Locate the cell with the specified text and output its [x, y] center coordinate. 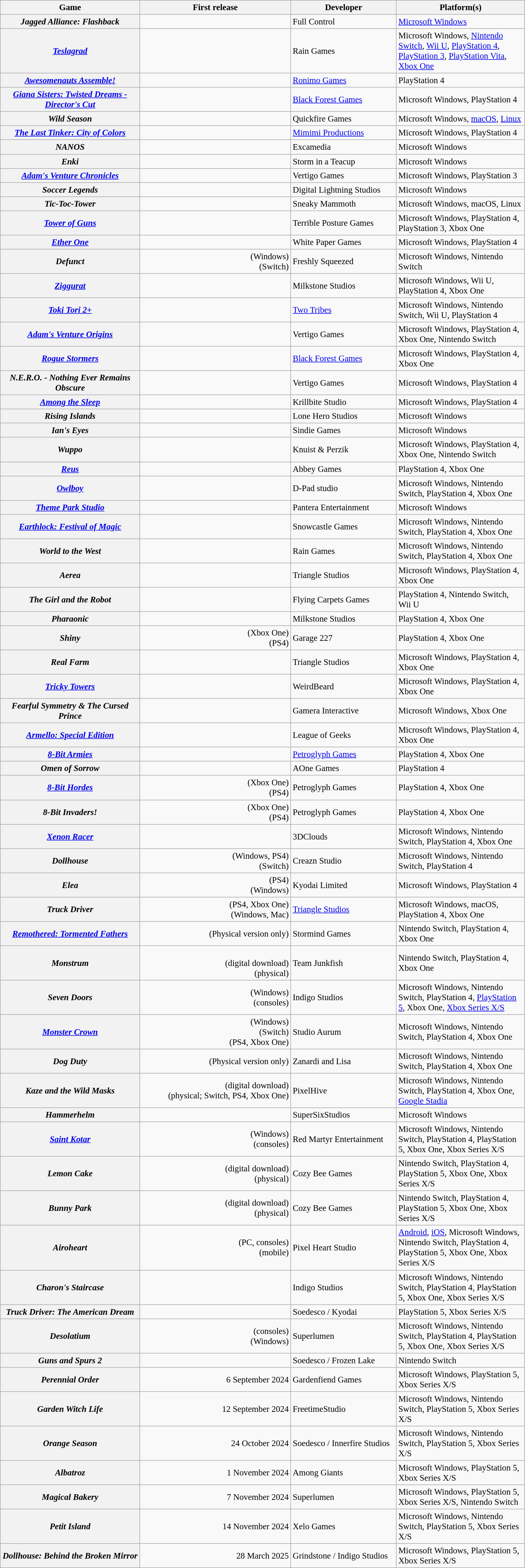
Dollhouse [70, 861]
Xelo Games [343, 1527]
Saint Kotar [70, 1139]
Soedesco / Kyodai [343, 1312]
(Windows) (Switch) (PS4, Xbox One) [215, 1032]
Charon's Staircase [70, 1287]
Toki Tori 2+ [70, 310]
Among the Sleep [70, 402]
League of Geeks [343, 735]
Reus [70, 469]
NANOS [70, 147]
Freshly Squeezed [343, 261]
Microsoft Windows, Nintendo Switch [461, 261]
Tricky Towers [70, 686]
Awesomenauts Assemble! [70, 81]
Rising Islands [70, 416]
Teslagrad [70, 51]
(PS4, Xbox One) (Windows, Mac) [215, 909]
Pharaonic [70, 619]
Sindie Games [343, 430]
Soedesco / Innerfire Studios [343, 1443]
Among Giants [343, 1473]
Remothered: Tormented Fathers [70, 934]
PlayStation 4, Nintendo Switch, Wii U [461, 600]
14 November 2024 [215, 1527]
World to the West [70, 551]
Giana Sisters: Twisted Dreams - Director's Cut [70, 99]
Monstrum [70, 963]
Studio Aurum [343, 1032]
Armello: Special Edition [70, 735]
D-Pad studio [343, 488]
Pantera Entertainment [343, 507]
Owlboy [70, 488]
Creazn Studio [343, 861]
Stormind Games [343, 934]
Zanardi and Lisa [343, 1061]
Developer [343, 8]
(digital download) (physical; Switch, PS4, Xbox One) [215, 1091]
Sneaky Mammoth [343, 204]
1 November 2024 [215, 1473]
8-Bit Hordes [70, 788]
Knuist & Perzik [343, 450]
Microsoft Windows, Nintendo Switch, Wii U, PlayStation 4 [461, 310]
Magical Bakery [70, 1497]
Soedesco / Frozen Lake [343, 1360]
Perennial Order [70, 1379]
Jagged Alliance: Flashback [70, 22]
Full Control [343, 22]
Pixel Heart Studio [343, 1248]
Dollhouse: Behind the Broken Mirror [70, 1556]
Team Junkfish [343, 963]
Grindstone / Indigo Studios [343, 1556]
Defunct [70, 261]
The Last Tinker: City of Colors [70, 133]
Microsoft Windows, PlayStation 5, Xbox Series X/S, Nintendo Switch [461, 1497]
Hammerhelm [70, 1115]
Microsoft Windows, Nintendo Switch, PlayStation 4, Xbox One, Google Stadia [461, 1091]
(consoles) (Windows) [215, 1336]
24 October 2024 [215, 1443]
Excamedia [343, 147]
PlayStation 5, Xbox Series X/S [461, 1312]
First release [215, 8]
Snowcastle Games [343, 527]
SuperSixStudios [343, 1115]
Android, iOS, Microsoft Windows, Nintendo Switch, PlayStation 4, PlayStation 5, Xbox One, Xbox Series X/S [461, 1248]
Monster Crown [70, 1032]
Mimimi Productions [343, 133]
Guns and Spurs 2 [70, 1360]
Elea [70, 885]
Truck Driver: The American Dream [70, 1312]
The Girl and the Robot [70, 600]
Orange Season [70, 1443]
Wild Season [70, 119]
Microsoft Windows, PlayStation 3 [461, 175]
N.E.R.O. - Nothing Ever Remains Obscure [70, 383]
Microsoft Windows, Xbox One [461, 711]
Abbey Games [343, 469]
Seven Doors [70, 998]
Garden Witch Life [70, 1409]
Enki [70, 161]
Lemon Cake [70, 1174]
Ian's Eyes [70, 430]
Dog Duty [70, 1061]
Real Farm [70, 662]
Microsoft Windows, macOS, PlayStation 4, Xbox One [461, 909]
Kaze and the Wild Masks [70, 1091]
Theme Park Studio [70, 507]
WeirdBeard [343, 686]
Storm in a Teacup [343, 161]
(Windows) (Switch) [215, 261]
Soccer Legends [70, 190]
8-Bit Armies [70, 754]
Gardenfiend Games [343, 1379]
White Paper Games [343, 242]
Shiny [70, 638]
Lone Hero Studios [343, 416]
12 September 2024 [215, 1409]
7 November 2024 [215, 1497]
Adam's Venture Chronicles [70, 175]
(Windows, PS4) (Switch) [215, 861]
Albatroz [70, 1473]
Desolatium [70, 1336]
(PS4) (Windows) [215, 885]
Tic-Toc-Tower [70, 204]
3DClouds [343, 836]
Gamera Interactive [343, 711]
Quickfire Games [343, 119]
Kyodai Limited [343, 885]
Nintendo Switch [461, 1360]
Two Tribes [343, 310]
(PC, consoles) (mobile) [215, 1248]
Ziggurat [70, 286]
8-Bit Invaders! [70, 812]
Microsoft Windows, Nintendo Switch, PlayStation 4 [461, 861]
Flying Carpets Games [343, 600]
Fearful Symmetry & The Cursed Prince [70, 711]
Tower of Guns [70, 223]
Microsoft Windows, Wii U, PlayStation 4, Xbox One [461, 286]
Adam's Venture Origins [70, 334]
Microsoft Windows, PlayStation 4, PlayStation 3, Xbox One [461, 223]
Platform(s) [461, 8]
Garage 227 [343, 638]
Ronimo Games [343, 81]
AOne Games [343, 769]
Microsoft Windows, Nintendo Switch, Wii U, PlayStation 4, PlayStation 3, PlayStation Vita, Xbox One [461, 51]
28 March 2025 [215, 1556]
Game [70, 8]
Bunny Park [70, 1208]
FreetimeStudio [343, 1409]
Omen of Sorrow [70, 769]
Petit Island [70, 1527]
Red Martyr Entertainment [343, 1139]
Xenon Racer [70, 836]
Terrible Posture Games [343, 223]
Krillbite Studio [343, 402]
Ether One [70, 242]
Aerea [70, 575]
Earthlock: Festival of Magic [70, 527]
Airoheart [70, 1248]
Rogue Stormers [70, 359]
Truck Driver [70, 909]
Wuppo [70, 450]
6 September 2024 [215, 1379]
PixelHive [343, 1091]
Digital Lightning Studios [343, 190]
